Extract the (X, Y) coordinate from the center of the cell holding the provided text.  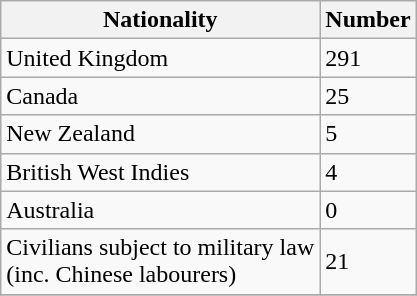
Australia (160, 210)
21 (368, 262)
5 (368, 134)
0 (368, 210)
Number (368, 20)
United Kingdom (160, 58)
Canada (160, 96)
New Zealand (160, 134)
25 (368, 96)
Nationality (160, 20)
291 (368, 58)
Civilians subject to military law(inc. Chinese labourers) (160, 262)
British West Indies (160, 172)
4 (368, 172)
